Output the (X, Y) coordinate of the center of the cell containing the given text.  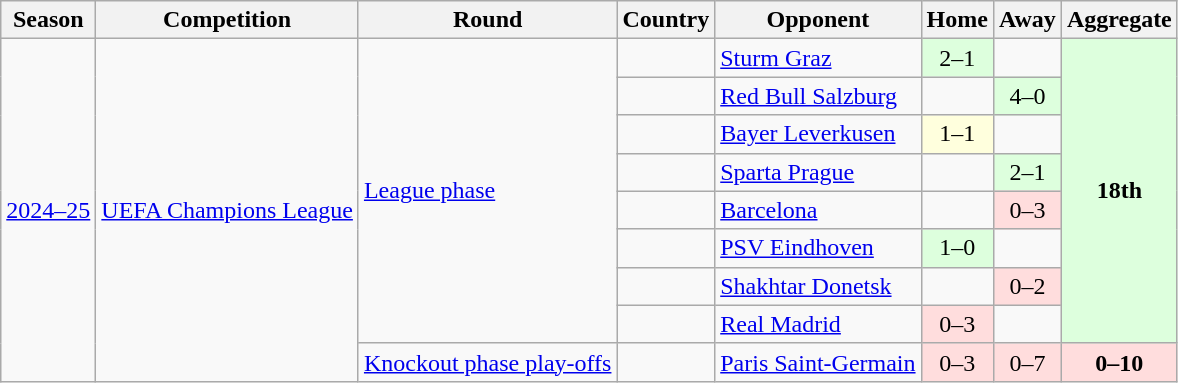
0–2 (1027, 286)
Aggregate (1119, 20)
4–0 (1027, 96)
Away (1027, 20)
1–1 (957, 134)
Knockout phase play-offs (488, 362)
0–7 (1027, 362)
Opponent (818, 20)
Paris Saint-Germain (818, 362)
Season (48, 20)
PSV Eindhoven (818, 248)
Home (957, 20)
Sturm Graz (818, 58)
Country (666, 20)
1–0 (957, 248)
Sparta Prague (818, 172)
UEFA Champions League (228, 210)
18th (1119, 191)
Competition (228, 20)
2024–25 (48, 210)
Round (488, 20)
Barcelona (818, 210)
Real Madrid (818, 324)
Shakhtar Donetsk (818, 286)
Bayer Leverkusen (818, 134)
0–10 (1119, 362)
League phase (488, 191)
Red Bull Salzburg (818, 96)
